Extract the [X, Y] coordinate from the center of the cell holding the provided text.  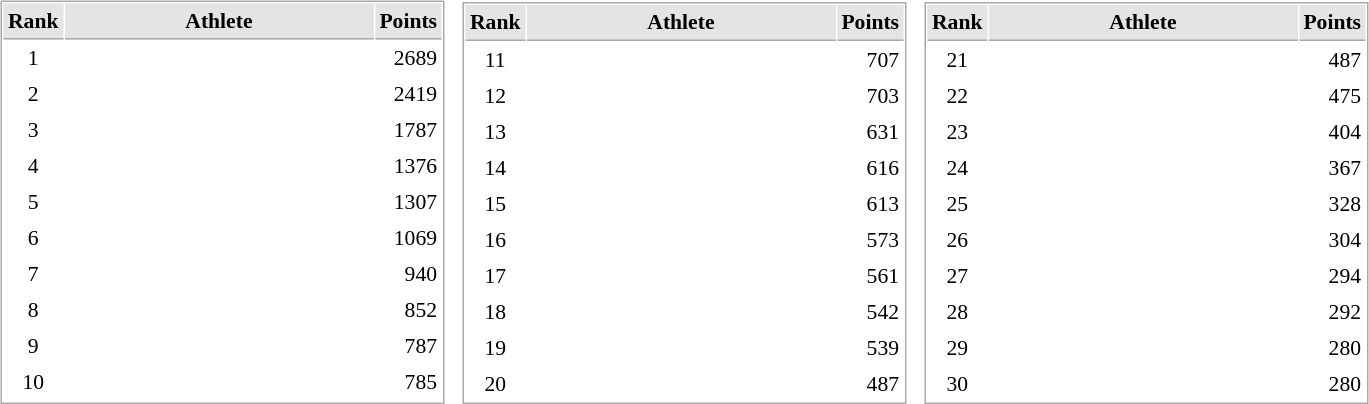
1069 [408, 238]
17 [496, 275]
5 [34, 202]
25 [958, 203]
539 [870, 347]
2419 [408, 94]
13 [496, 131]
304 [1332, 239]
8 [34, 310]
27 [958, 275]
1787 [408, 130]
852 [408, 310]
19 [496, 347]
616 [870, 167]
703 [870, 95]
785 [408, 382]
2 [34, 94]
367 [1332, 167]
29 [958, 347]
2689 [408, 58]
542 [870, 311]
1376 [408, 166]
9 [34, 346]
4 [34, 166]
328 [1332, 203]
30 [958, 383]
3 [34, 130]
7 [34, 274]
6 [34, 238]
475 [1332, 95]
561 [870, 275]
10 [34, 382]
18 [496, 311]
404 [1332, 131]
12 [496, 95]
28 [958, 311]
21 [958, 59]
23 [958, 131]
26 [958, 239]
294 [1332, 275]
613 [870, 203]
20 [496, 383]
292 [1332, 311]
1307 [408, 202]
940 [408, 274]
22 [958, 95]
787 [408, 346]
24 [958, 167]
14 [496, 167]
573 [870, 239]
16 [496, 239]
11 [496, 59]
15 [496, 203]
631 [870, 131]
707 [870, 59]
1 [34, 58]
